Search for the cell housing the specified text and yield its (X, Y) center coordinate. 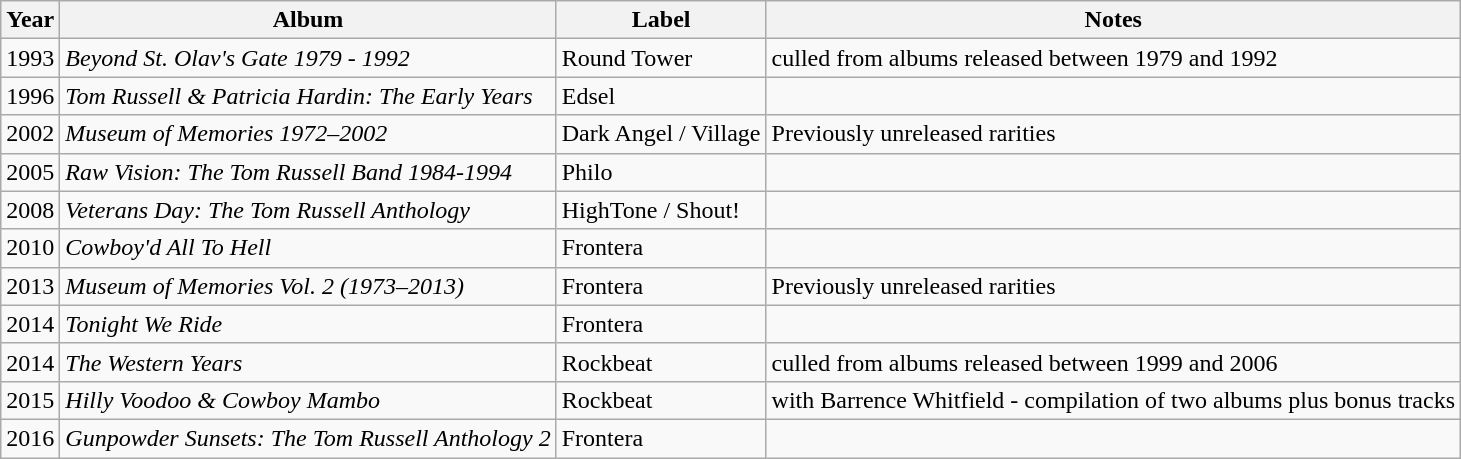
Museum of Memories 1972–2002 (308, 134)
with Barrence Whitfield - compilation of two albums plus bonus tracks (1113, 400)
Cowboy'd All To Hell (308, 248)
1996 (30, 96)
Album (308, 20)
2013 (30, 286)
Hilly Voodoo & Cowboy Mambo (308, 400)
Tonight We Ride (308, 324)
Veterans Day: The Tom Russell Anthology (308, 210)
Year (30, 20)
2010 (30, 248)
2015 (30, 400)
Tom Russell & Patricia Hardin: The Early Years (308, 96)
Dark Angel / Village (661, 134)
2008 (30, 210)
culled from albums released between 1979 and 1992 (1113, 58)
2005 (30, 172)
The Western Years (308, 362)
1993 (30, 58)
2016 (30, 438)
Beyond St. Olav's Gate 1979 - 1992 (308, 58)
Raw Vision: The Tom Russell Band 1984-1994 (308, 172)
Philo (661, 172)
culled from albums released between 1999 and 2006 (1113, 362)
2002 (30, 134)
Round Tower (661, 58)
Museum of Memories Vol. 2 (1973–2013) (308, 286)
Notes (1113, 20)
Gunpowder Sunsets: The Tom Russell Anthology 2 (308, 438)
Edsel (661, 96)
HighTone / Shout! (661, 210)
Label (661, 20)
